Return [x, y] of the center of cell containing provided text 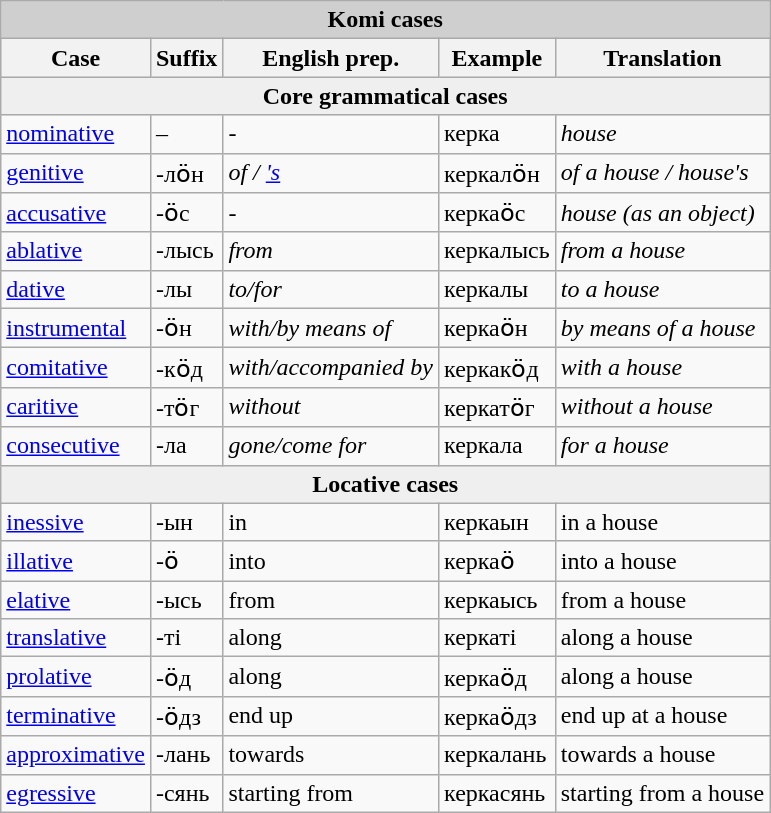
-тӧг [186, 407]
gone/come for [331, 446]
-ӧн [186, 328]
consecutive [76, 446]
керкасянь [498, 793]
of a house / house's [662, 173]
elative [76, 600]
inessive [76, 522]
керкалы [498, 289]
in [331, 522]
prolative [76, 677]
Case [76, 58]
-ын [186, 522]
caritive [76, 407]
translative [76, 638]
terminative [76, 716]
without [331, 407]
Komi cases [386, 20]
керкаті [498, 638]
in a house [662, 522]
керкакӧд [498, 368]
-лысь [186, 251]
into [331, 561]
Translation [662, 58]
house (as an object) [662, 213]
starting from [331, 793]
керкаысь [498, 600]
illative [76, 561]
-сянь [186, 793]
-лань [186, 755]
керкалысь [498, 251]
by means of a house [662, 328]
without a house [662, 407]
house [662, 134]
to/for [331, 289]
with/accompanied by [331, 368]
English prep. [331, 58]
approximative [76, 755]
starting from a house [662, 793]
керкаӧдз [498, 716]
Suffix [186, 58]
керкала [498, 446]
end up [331, 716]
-ӧдз [186, 716]
керкатӧг [498, 407]
керкалӧн [498, 173]
Locative cases [386, 484]
towards a house [662, 755]
Example [498, 58]
керкаын [498, 522]
of / 's [331, 173]
towards [331, 755]
керка [498, 134]
-ла [186, 446]
into a house [662, 561]
with/by means of [331, 328]
-ысь [186, 600]
керкаӧ [498, 561]
comitative [76, 368]
to a house [662, 289]
-ӧд [186, 677]
nominative [76, 134]
for a house [662, 446]
end up at a house [662, 716]
керкаӧд [498, 677]
-кӧд [186, 368]
-ті [186, 638]
egressive [76, 793]
dative [76, 289]
-лы [186, 289]
-ӧс [186, 213]
керкалань [498, 755]
Core grammatical cases [386, 96]
ablative [76, 251]
керкаӧс [498, 213]
genitive [76, 173]
accusative [76, 213]
with a house [662, 368]
– [186, 134]
-ӧ [186, 561]
instrumental [76, 328]
керкаӧн [498, 328]
-лӧн [186, 173]
